Pinpoint the cell where the given text exists, returning its (X, Y) midpoint coordinate. 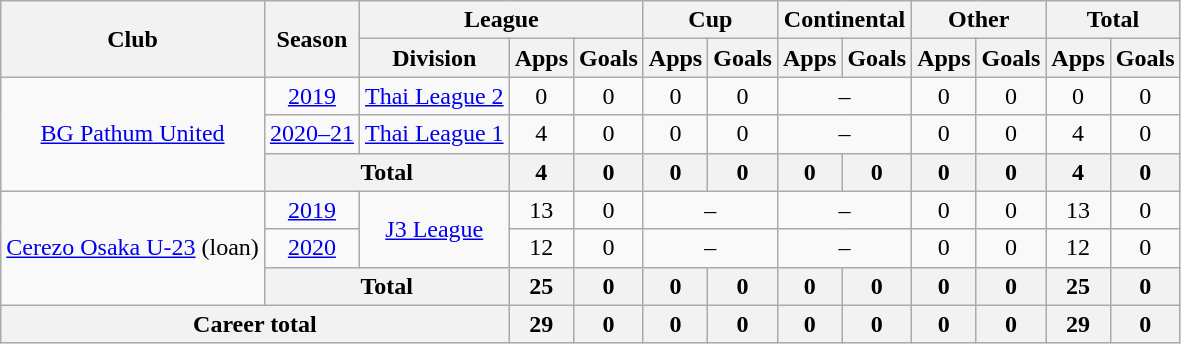
Thai League 1 (434, 134)
Season (312, 39)
Club (133, 39)
2020–21 (312, 134)
Continental (844, 20)
Career total (255, 324)
Thai League 2 (434, 96)
Other (979, 20)
2020 (312, 248)
League (501, 20)
Cup (710, 20)
BG Pathum United (133, 134)
J3 League (434, 229)
Cerezo Osaka U-23 (loan) (133, 248)
Division (434, 58)
